Scan for the cell matching the given text and deliver its [x, y] coordinate at center. 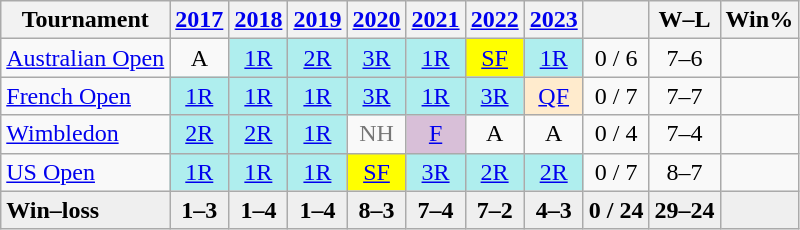
29–24 [684, 210]
0 / 4 [616, 134]
8–7 [684, 172]
2018 [258, 20]
2021 [436, 20]
French Open [86, 96]
8–3 [376, 210]
2020 [376, 20]
2017 [200, 20]
Win% [760, 20]
2019 [318, 20]
NH [376, 134]
US Open [86, 172]
0 / 6 [616, 58]
2022 [494, 20]
QF [554, 96]
Wimbledon [86, 134]
F [436, 134]
7–7 [684, 96]
Australian Open [86, 58]
7–2 [494, 210]
1–3 [200, 210]
4–3 [554, 210]
Tournament [86, 20]
2023 [554, 20]
7–6 [684, 58]
Win–loss [86, 210]
0 / 24 [616, 210]
W–L [684, 20]
